Search for the cell housing the specified text and yield its [X, Y] center coordinate. 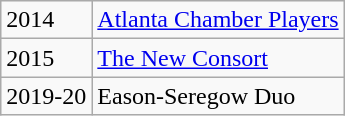
2014 [46, 20]
Atlanta Chamber Players [218, 20]
2015 [46, 58]
2019-20 [46, 96]
The New Consort [218, 58]
Eason-Seregow Duo [218, 96]
